Return the [x, y] coordinate for the center point of the cell that contains the specified text.  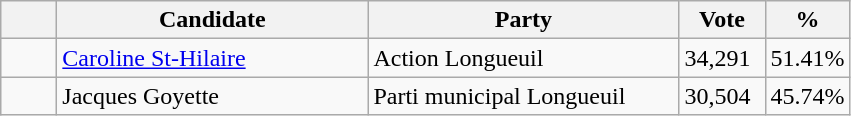
Party [524, 20]
Candidate [212, 20]
45.74% [808, 96]
% [808, 20]
30,504 [722, 96]
34,291 [722, 58]
51.41% [808, 58]
Caroline St-Hilaire [212, 58]
Vote [722, 20]
Jacques Goyette [212, 96]
Action Longueuil [524, 58]
Parti municipal Longueuil [524, 96]
